Search for the cell housing the specified text and yield its (X, Y) center coordinate. 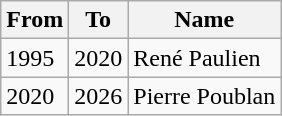
Pierre Poublan (204, 96)
From (35, 20)
1995 (35, 58)
To (98, 20)
Name (204, 20)
René Paulien (204, 58)
2026 (98, 96)
